Identify which cell holds the provided text, then report its [X, Y] central coordinate. 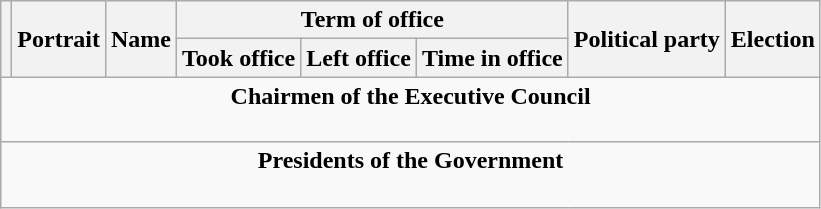
Presidents of the Government [411, 174]
Time in office [492, 58]
Portrait [59, 39]
Left office [359, 58]
Political party [646, 39]
Term of office [373, 20]
Chairmen of the Executive Council [411, 110]
Name [140, 39]
Took office [239, 58]
Election [772, 39]
